Detect which cell encompasses the target text, then output its [X, Y] center coordinate. 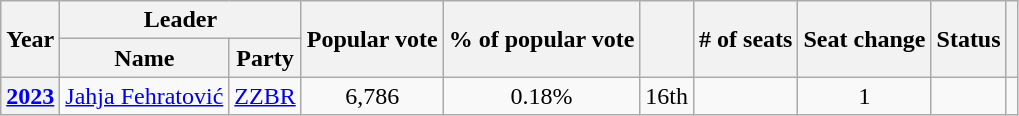
Leader [180, 20]
16th [667, 96]
Jahja Fehratović [144, 96]
Status [968, 39]
Popular vote [372, 39]
1 [864, 96]
Seat change [864, 39]
2023 [30, 96]
ZZBR [265, 96]
Party [265, 58]
Year [30, 39]
0.18% [542, 96]
# of seats [746, 39]
6,786 [372, 96]
Name [144, 58]
% of popular vote [542, 39]
